Extract the [X, Y] coordinate from the center of the cell holding the provided text.  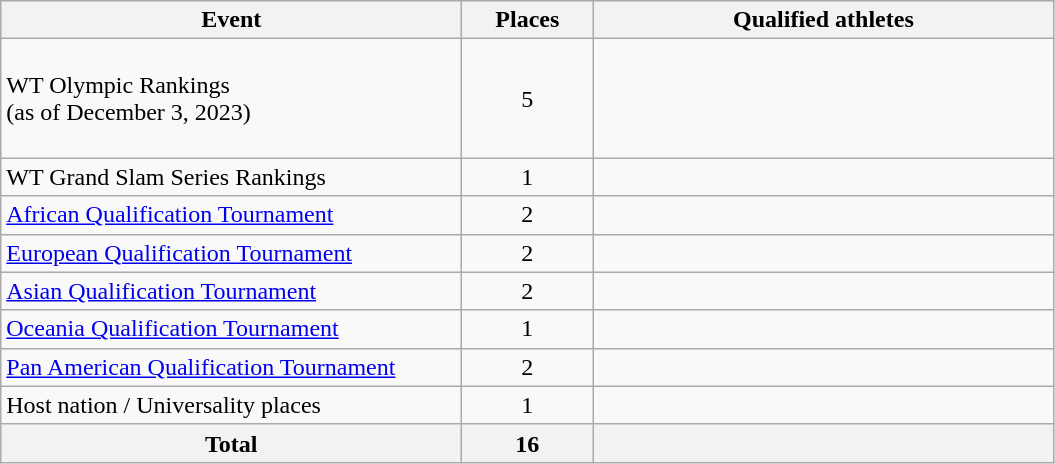
16 [528, 443]
Places [528, 20]
5 [528, 98]
WT Grand Slam Series Rankings [232, 177]
Pan American Qualification Tournament [232, 367]
Qualified athletes [824, 20]
Total [232, 443]
Host nation / Universality places [232, 405]
WT Olympic Rankings(as of December 3, 2023) [232, 98]
Oceania Qualification Tournament [232, 329]
Event [232, 20]
Asian Qualification Tournament [232, 291]
European Qualification Tournament [232, 253]
African Qualification Tournament [232, 215]
